Output the [x, y] coordinate of the center of the cell containing the given text.  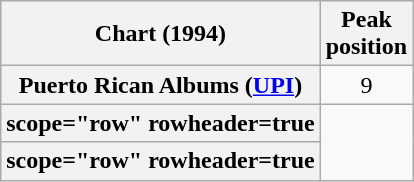
9 [366, 85]
Peakposition [366, 34]
Puerto Rican Albums (UPI) [160, 85]
Chart (1994) [160, 34]
